Locate the cell with the specified text and output its [x, y] center coordinate. 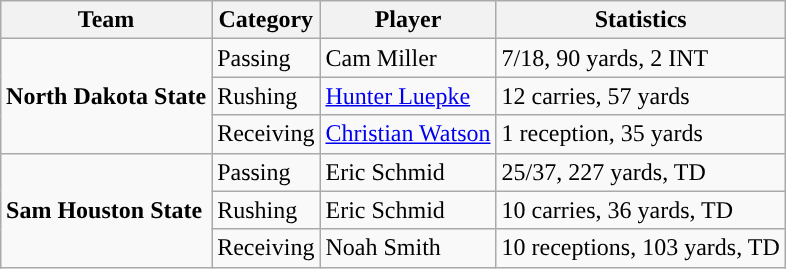
7/18, 90 yards, 2 INT [640, 58]
10 receptions, 103 yards, TD [640, 248]
Category [266, 20]
1 reception, 35 yards [640, 134]
25/37, 227 yards, TD [640, 172]
Noah Smith [408, 248]
Hunter Luepke [408, 96]
Cam Miller [408, 58]
Statistics [640, 20]
10 carries, 36 yards, TD [640, 210]
Christian Watson [408, 134]
Team [106, 20]
North Dakota State [106, 96]
Sam Houston State [106, 210]
Player [408, 20]
12 carries, 57 yards [640, 96]
